Return the (x, y) coordinate for the center point of the cell that contains the specified text.  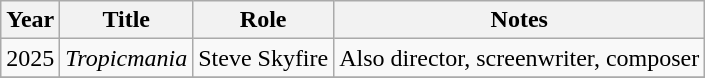
Role (264, 20)
Tropicmania (126, 58)
Notes (520, 20)
Steve Skyfire (264, 58)
2025 (30, 58)
Year (30, 20)
Also director, screenwriter, composer (520, 58)
Title (126, 20)
